Identify which cell holds the provided text, then report its (X, Y) central coordinate. 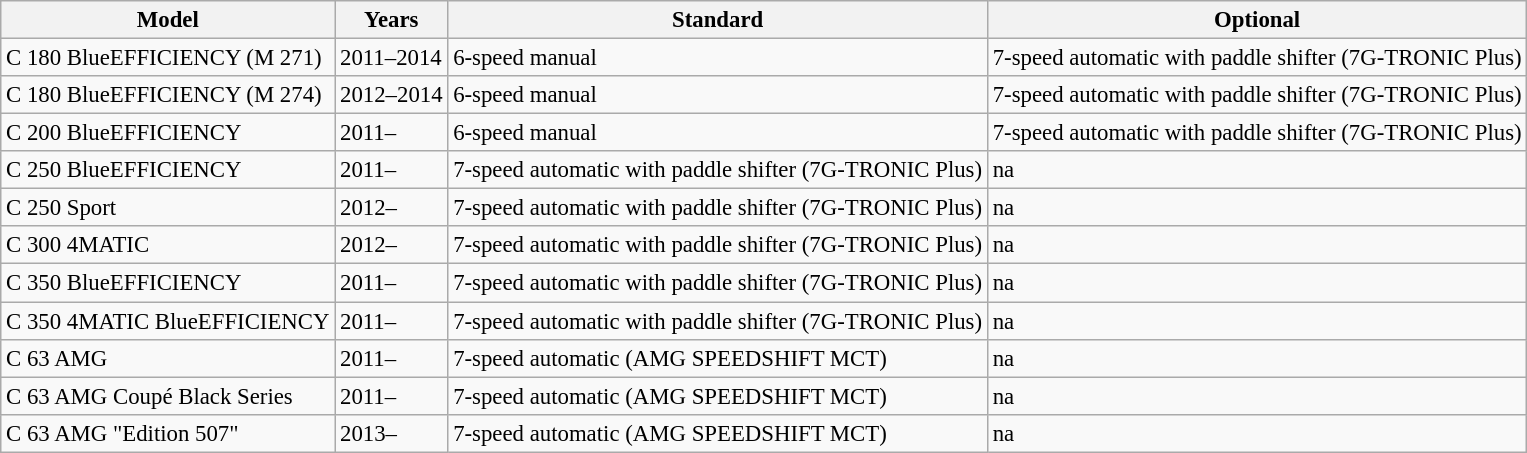
C 63 AMG (168, 358)
C 300 4MATIC (168, 245)
C 350 4MATIC BlueEFFICIENCY (168, 321)
C 200 BlueEFFICIENCY (168, 133)
Standard (718, 20)
C 250 Sport (168, 208)
C 350 BlueEFFICIENCY (168, 283)
2011–2014 (392, 58)
2012–2014 (392, 95)
C 180 BlueEFFICIENCY (M 274) (168, 95)
Model (168, 20)
Optional (1257, 20)
C 63 AMG "Edition 507" (168, 433)
C 180 BlueEFFICIENCY (M 271) (168, 58)
C 250 BlueEFFICIENCY (168, 170)
Years (392, 20)
C 63 AMG Coupé Black Series (168, 396)
2013– (392, 433)
